From the cell containing the given text, extract its center point as (x, y) coordinate. 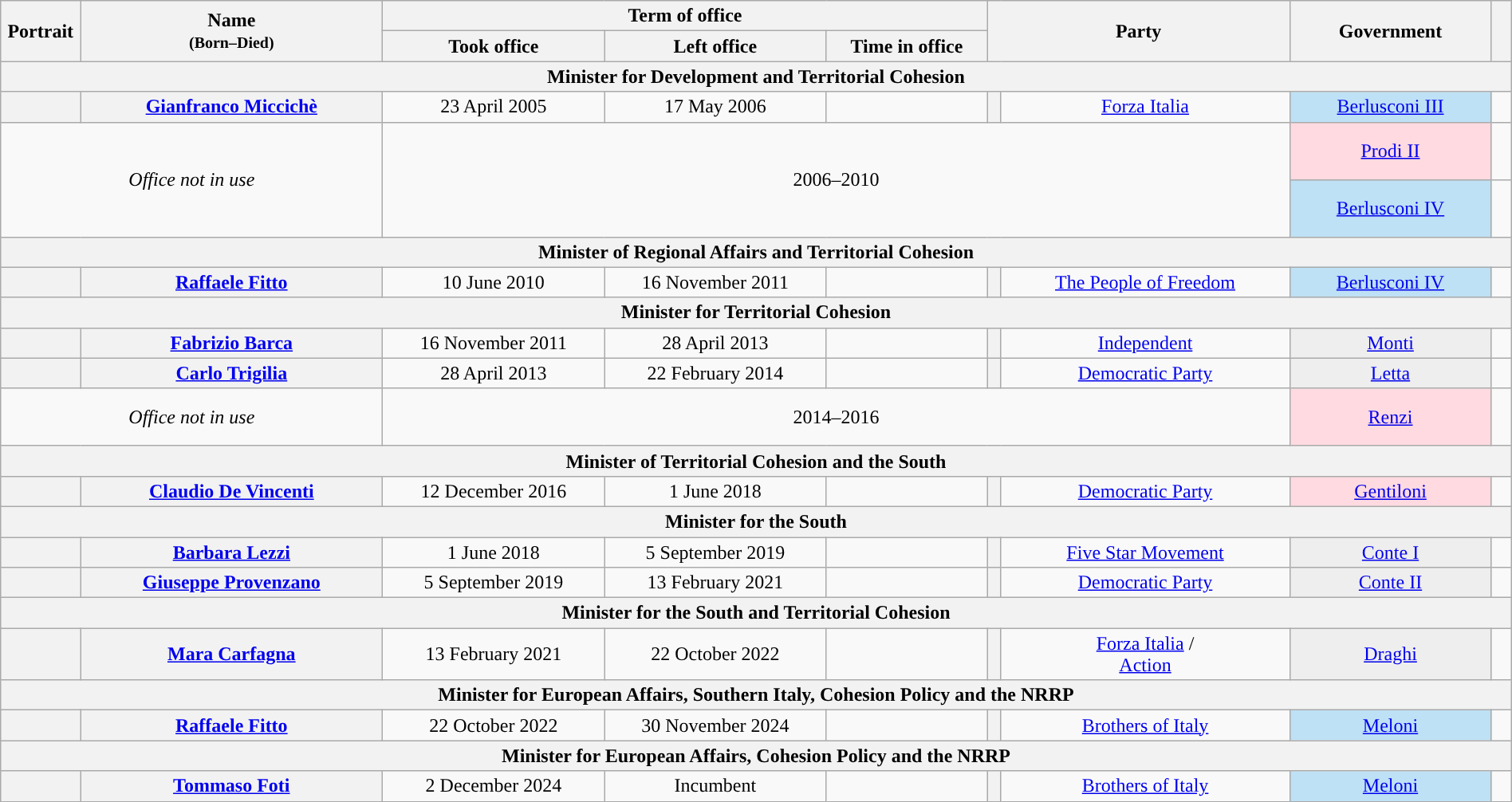
Party (1139, 31)
Letta (1391, 373)
Draghi (1391, 654)
Forza Italia /Action (1145, 654)
Carlo Trigilia (231, 373)
Fabrizio Barca (231, 343)
Minister for the South (756, 521)
Left office (715, 46)
Name(Born–Died) (231, 31)
Barbara Lezzi (231, 552)
Independent (1145, 343)
Minister for European Affairs, Southern Italy, Cohesion Policy and the NRRP (756, 695)
10 June 2010 (494, 282)
22 February 2014 (715, 373)
Minister of Territorial Cohesion and the South (756, 461)
Incumbent (715, 786)
30 November 2024 (715, 725)
Forza Italia (1145, 107)
12 December 2016 (494, 491)
17 May 2006 (715, 107)
The People of Freedom (1145, 282)
Monti (1391, 343)
Minister of Regional Affairs and Territorial Cohesion (756, 252)
2006–2010 (836, 179)
Claudio De Vincenti (231, 491)
Gentiloni (1391, 491)
Conte II (1391, 583)
Took office (494, 46)
Minister for Territorial Cohesion (756, 313)
Term of office (685, 16)
Time in office (907, 46)
23 April 2005 (494, 107)
Five Star Movement (1145, 552)
Minister for the South and Territorial Cohesion (756, 613)
2 December 2024 (494, 786)
2014–2016 (836, 417)
Minister for Development and Territorial Cohesion (756, 77)
Giuseppe Provenzano (231, 583)
Berlusconi III (1391, 107)
Minister for European Affairs, Cohesion Policy and the NRRP (756, 756)
Renzi (1391, 417)
Tommaso Foti (231, 786)
Mara Carfagna (231, 654)
Conte I (1391, 552)
Government (1391, 31)
Prodi II (1391, 151)
Gianfranco Miccichè (231, 107)
Portrait (41, 31)
